Extract the [x, y] coordinate from the center of the cell holding the provided text.  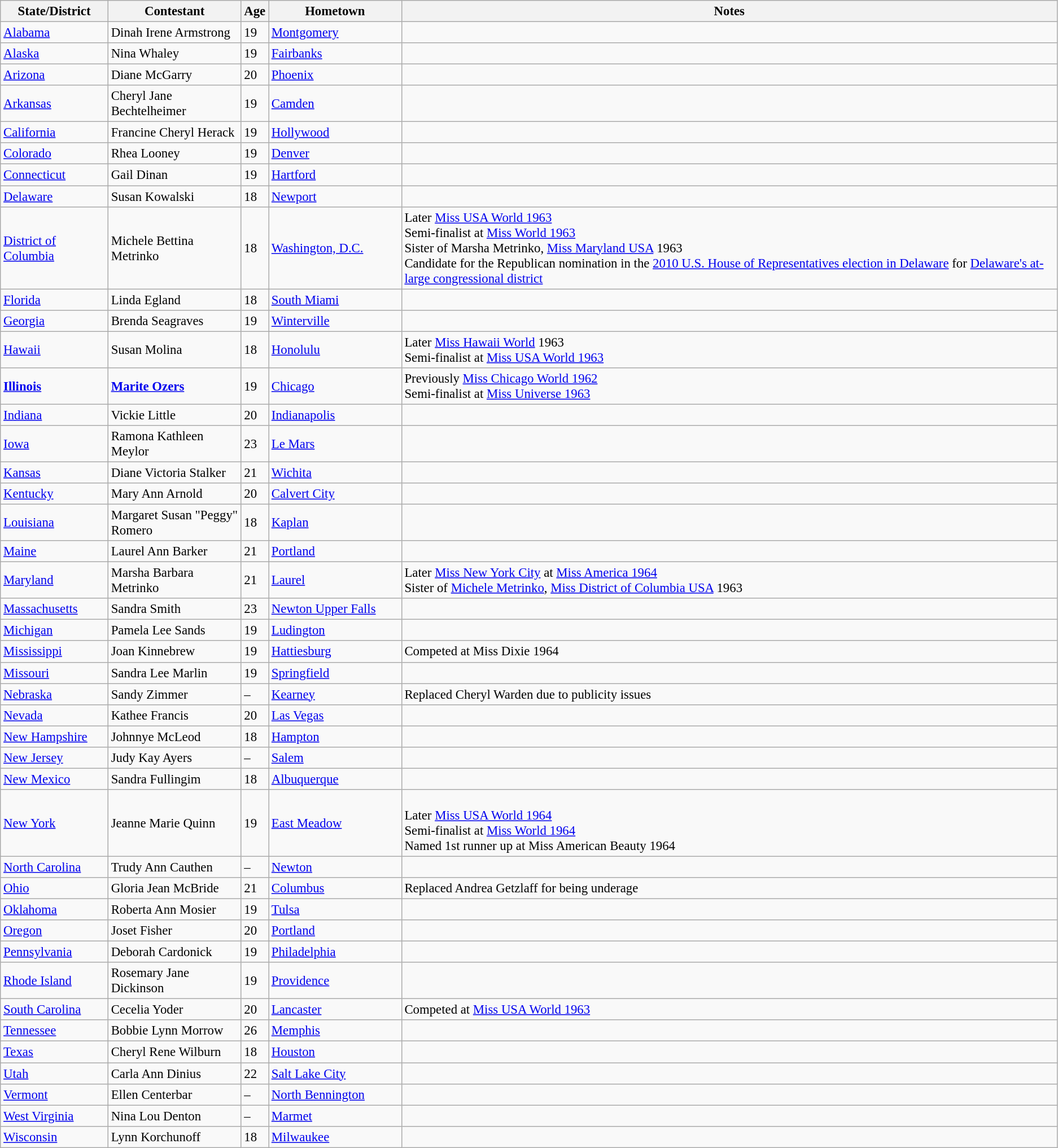
Vermont [54, 1094]
Pennsylvania [54, 952]
Iowa [54, 444]
Wisconsin [54, 1137]
Missouri [54, 673]
Springfield [335, 673]
Maryland [54, 580]
Providence [335, 981]
Delaware [54, 196]
Ludington [335, 630]
Arizona [54, 75]
Hartford [335, 175]
Honolulu [335, 350]
Sandy Zimmer [174, 694]
Cecelia Yoder [174, 1010]
Brenda Seagraves [174, 321]
Alabama [54, 33]
Hampton [335, 737]
Nina Lou Denton [174, 1116]
Kearney [335, 694]
Texas [54, 1052]
Salt Lake City [335, 1073]
Contestant [174, 11]
Rosemary Jane Dickinson [174, 981]
Philadelphia [335, 952]
Competed at Miss Dixie 1964 [729, 652]
Indiana [54, 415]
North Bennington [335, 1094]
Jeanne Marie Quinn [174, 823]
Margaret Susan "Peggy" Romero [174, 523]
Deborah Cardonick [174, 952]
Marmet [335, 1116]
Later Miss New York City at Miss America 1964Sister of Michele Metrinko, Miss District of Columbia USA 1963 [729, 580]
Salem [335, 758]
Nevada [54, 715]
Denver [335, 154]
Montgomery [335, 33]
Rhea Looney [174, 154]
Pamela Lee Sands [174, 630]
Linda Egland [174, 300]
Mary Ann Arnold [174, 494]
Fairbanks [335, 54]
Chicago [335, 386]
Columbus [335, 888]
Gloria Jean McBride [174, 888]
Phoenix [335, 75]
Nina Whaley [174, 54]
Las Vegas [335, 715]
Dinah Irene Armstrong [174, 33]
South Miami [335, 300]
District of Columbia [54, 248]
Connecticut [54, 175]
Newton [335, 867]
Previously Miss Chicago World 1962Semi-finalist at Miss Universe 1963 [729, 386]
Sandra Lee Marlin [174, 673]
North Carolina [54, 867]
Kansas [54, 472]
Diane Victoria Stalker [174, 472]
Marsha Barbara Metrinko [174, 580]
Mississippi [54, 652]
Bobbie Lynn Morrow [174, 1031]
Newton Upper Falls [335, 609]
West Virginia [54, 1116]
Marite Ozers [174, 386]
Lancaster [335, 1010]
Tennessee [54, 1031]
Tulsa [335, 910]
Hattiesburg [335, 652]
Susan Molina [174, 350]
Maine [54, 551]
Calvert City [335, 494]
Susan Kowalski [174, 196]
Sandra Fullingim [174, 779]
Oregon [54, 931]
Indianapolis [335, 415]
Gail Dinan [174, 175]
Illinois [54, 386]
Ellen Centerbar [174, 1094]
Le Mars [335, 444]
Later Miss USA World 1964Semi-finalist at Miss World 1964Named 1st runner up at Miss American Beauty 1964 [729, 823]
Arkansas [54, 104]
State/District [54, 11]
Kathee Francis [174, 715]
Hawaii [54, 350]
Lynn Korchunoff [174, 1137]
Hollywood [335, 133]
Trudy Ann Cauthen [174, 867]
Diane McGarry [174, 75]
Albuquerque [335, 779]
New Mexico [54, 779]
Michele Bettina Metrinko [174, 248]
22 [255, 1073]
Utah [54, 1073]
Ramona Kathleen Meylor [174, 444]
New Jersey [54, 758]
Cheryl Rene Wilburn [174, 1052]
New York [54, 823]
Louisiana [54, 523]
Replaced Andrea Getzlaff for being underage [729, 888]
Alaska [54, 54]
Joan Kinnebrew [174, 652]
Age [255, 11]
Judy Kay Ayers [174, 758]
Hometown [335, 11]
Carla Ann Dinius [174, 1073]
Florida [54, 300]
Milwaukee [335, 1137]
Colorado [54, 154]
Nebraska [54, 694]
East Meadow [335, 823]
Oklahoma [54, 910]
Rhode Island [54, 981]
Laurel Ann Barker [174, 551]
Kaplan [335, 523]
Vickie Little [174, 415]
Memphis [335, 1031]
Francine Cheryl Herack [174, 133]
Roberta Ann Mosier [174, 910]
Newport [335, 196]
Replaced Cheryl Warden due to publicity issues [729, 694]
Later Miss Hawaii World 1963Semi-finalist at Miss USA World 1963 [729, 350]
Competed at Miss USA World 1963 [729, 1010]
Notes [729, 11]
Laurel [335, 580]
Massachusetts [54, 609]
Sandra Smith [174, 609]
Georgia [54, 321]
26 [255, 1031]
California [54, 133]
South Carolina [54, 1010]
Washington, D.C. [335, 248]
Camden [335, 104]
Michigan [54, 630]
Joset Fisher [174, 931]
Houston [335, 1052]
Cheryl Jane Bechtelheimer [174, 104]
Johnnye McLeod [174, 737]
Kentucky [54, 494]
Wichita [335, 472]
New Hampshire [54, 737]
Ohio [54, 888]
Winterville [335, 321]
